Capture the cell that displays the provided text and extract its (X, Y) central coordinate. 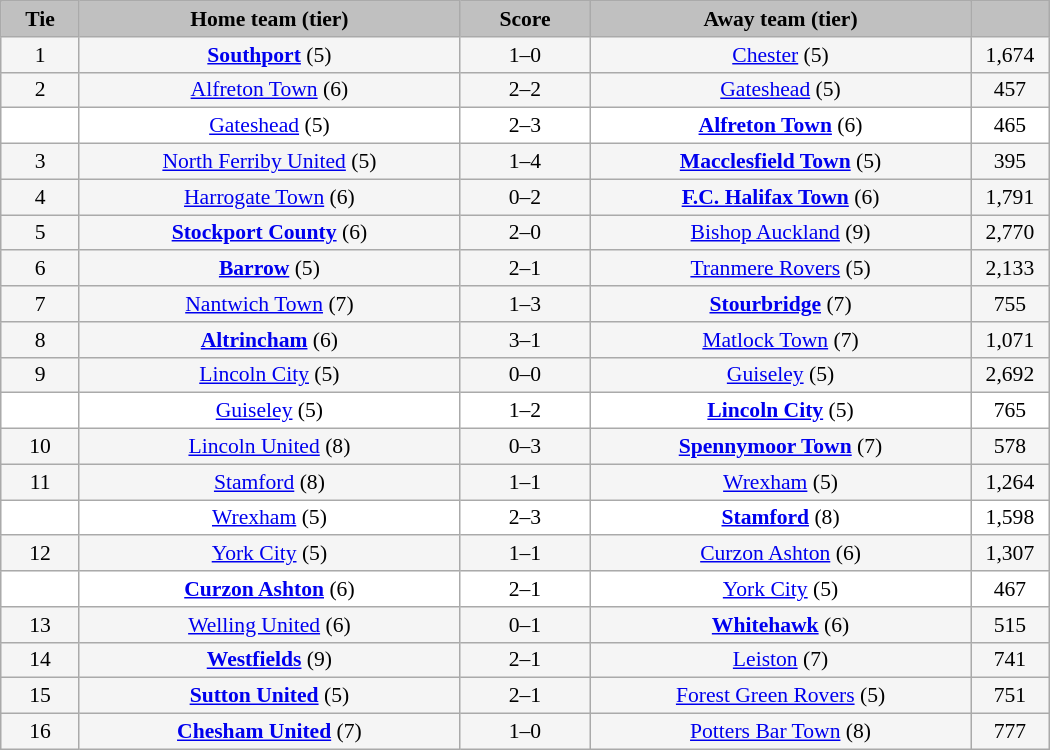
1–2 (524, 411)
9 (40, 375)
7 (40, 304)
Leiston (7) (781, 660)
Nantwich Town (7) (269, 304)
Lincoln United (8) (269, 447)
395 (1010, 162)
1 (40, 55)
2,133 (1010, 269)
Bishop Auckland (9) (781, 233)
Southport (5) (269, 55)
765 (1010, 411)
755 (1010, 304)
2,692 (1010, 375)
Spennymoor Town (7) (781, 447)
Away team (tier) (781, 19)
1–4 (524, 162)
6 (40, 269)
5 (40, 233)
Barrow (5) (269, 269)
Sutton United (5) (269, 696)
1,674 (1010, 55)
1,791 (1010, 197)
Stockport County (6) (269, 233)
1,307 (1010, 554)
467 (1010, 589)
741 (1010, 660)
0–2 (524, 197)
11 (40, 482)
457 (1010, 90)
F.C. Halifax Town (6) (781, 197)
15 (40, 696)
2,770 (1010, 233)
578 (1010, 447)
14 (40, 660)
13 (40, 625)
Whitehawk (6) (781, 625)
2–2 (524, 90)
3 (40, 162)
2 (40, 90)
Potters Bar Town (8) (781, 732)
16 (40, 732)
1,598 (1010, 518)
1–3 (524, 304)
Harrogate Town (6) (269, 197)
1,071 (1010, 340)
10 (40, 447)
Chesham United (7) (269, 732)
Matlock Town (7) (781, 340)
North Ferriby United (5) (269, 162)
465 (1010, 126)
Chester (5) (781, 55)
0–3 (524, 447)
0–1 (524, 625)
Altrincham (6) (269, 340)
515 (1010, 625)
2–0 (524, 233)
12 (40, 554)
Tie (40, 19)
Westfields (9) (269, 660)
0–0 (524, 375)
Stourbridge (7) (781, 304)
4 (40, 197)
1,264 (1010, 482)
777 (1010, 732)
Forest Green Rovers (5) (781, 696)
751 (1010, 696)
Tranmere Rovers (5) (781, 269)
Score (524, 19)
Welling United (6) (269, 625)
Home team (tier) (269, 19)
3–1 (524, 340)
8 (40, 340)
Macclesfield Town (5) (781, 162)
